Locate the cell with the specified text and output its [X, Y] center coordinate. 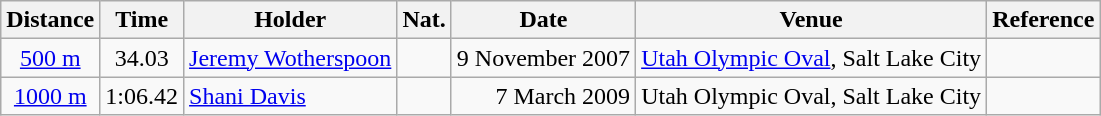
9 November 2007 [543, 58]
500 m [50, 58]
Date [543, 20]
Venue [812, 20]
Shani Davis [290, 96]
Jeremy Wotherspoon [290, 58]
Distance [50, 20]
34.03 [142, 58]
Holder [290, 20]
1:06.42 [142, 96]
Reference [1044, 20]
Time [142, 20]
7 March 2009 [543, 96]
Nat. [424, 20]
1000 m [50, 96]
